Find where the given text appears and provide that cell's center as [X, Y] coordinate. 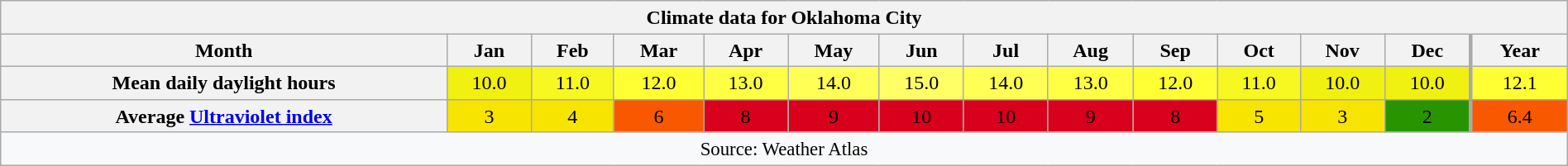
Aug [1090, 50]
Year [1519, 50]
Climate data for Oklahoma City [784, 17]
Apr [746, 50]
Oct [1259, 50]
Nov [1342, 50]
Jan [489, 50]
Jun [921, 50]
May [834, 50]
Jul [1006, 50]
5 [1259, 116]
12.1 [1519, 83]
Dec [1427, 50]
Mean daily daylight hours [224, 83]
Sep [1175, 50]
2 [1427, 116]
6 [658, 116]
4 [572, 116]
6.4 [1519, 116]
Month [224, 50]
Average Ultraviolet index [224, 116]
Feb [572, 50]
Source: Weather Atlas [784, 149]
15.0 [921, 83]
Mar [658, 50]
